Pinpoint the cell where the given text exists, returning its (X, Y) midpoint coordinate. 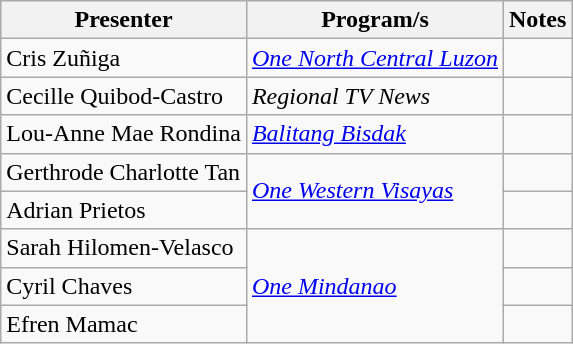
Lou-Anne Mae Rondina (124, 134)
One Mindanao (374, 286)
Notes (538, 20)
One North Central Luzon (374, 58)
Adrian Prietos (124, 210)
Regional TV News (374, 96)
Efren Mamac (124, 324)
Balitang Bisdak (374, 134)
Cris Zuñiga (124, 58)
Gerthrode Charlotte Tan (124, 172)
Cecille Quibod-Castro (124, 96)
Program/s (374, 20)
Presenter (124, 20)
Sarah Hilomen-Velasco (124, 248)
One Western Visayas (374, 191)
Cyril Chaves (124, 286)
